Return the [X, Y] coordinate for the center point of the cell that contains the specified text.  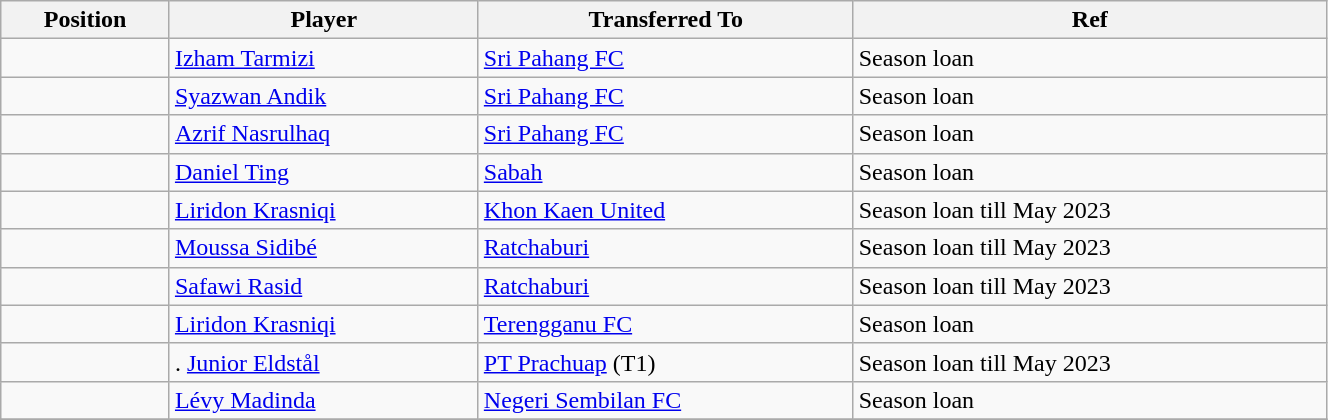
Terengganu FC [666, 324]
Safawi Rasid [324, 286]
. Junior Eldstål [324, 362]
Daniel Ting [324, 172]
Syazwan Andik [324, 96]
PT Prachuap (T1) [666, 362]
Negeri Sembilan FC [666, 400]
Moussa Sidibé [324, 248]
Sabah [666, 172]
Position [86, 20]
Ref [1090, 20]
Lévy Madinda [324, 400]
Player [324, 20]
Izham Tarmizi [324, 58]
Azrif Nasrulhaq [324, 134]
Khon Kaen United [666, 210]
Transferred To [666, 20]
